Search for the cell housing the specified text and yield its (X, Y) center coordinate. 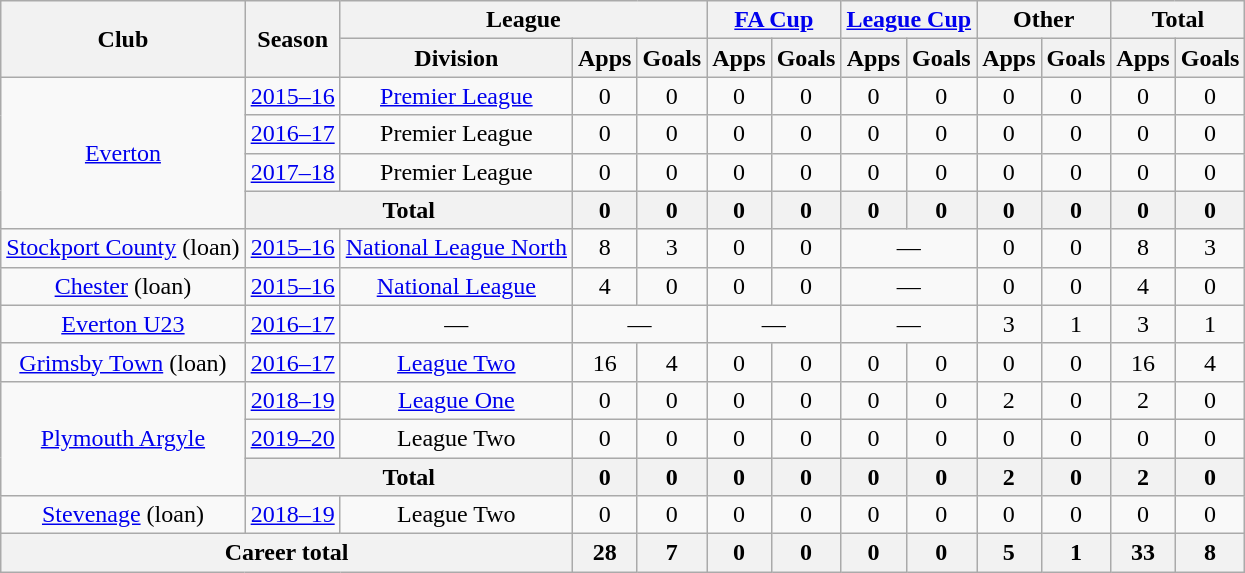
Stevenage (loan) (123, 515)
33 (1143, 553)
League (523, 20)
League One (456, 400)
28 (605, 553)
Grimsby Town (loan) (123, 362)
Other (1044, 20)
2017–18 (292, 172)
Everton U23 (123, 324)
National League North (456, 248)
League Cup (909, 20)
Club (123, 39)
Chester (loan) (123, 286)
FA Cup (774, 20)
7 (672, 553)
5 (1009, 553)
2019–20 (292, 438)
Career total (287, 553)
National League (456, 286)
Plymouth Argyle (123, 438)
Season (292, 39)
Everton (123, 153)
Stockport County (loan) (123, 248)
Division (456, 58)
